Detect which cell encompasses the target text, then output its (X, Y) center coordinate. 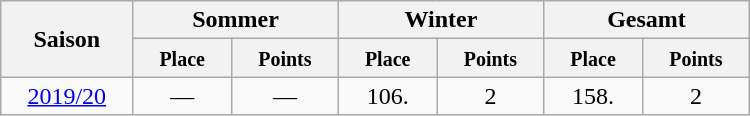
158. (594, 96)
106. (388, 96)
Sommer (236, 20)
Saison (67, 39)
Winter (440, 20)
Gesamt (647, 20)
2019/20 (67, 96)
